From the cell containing the given text, extract its center point as (X, Y) coordinate. 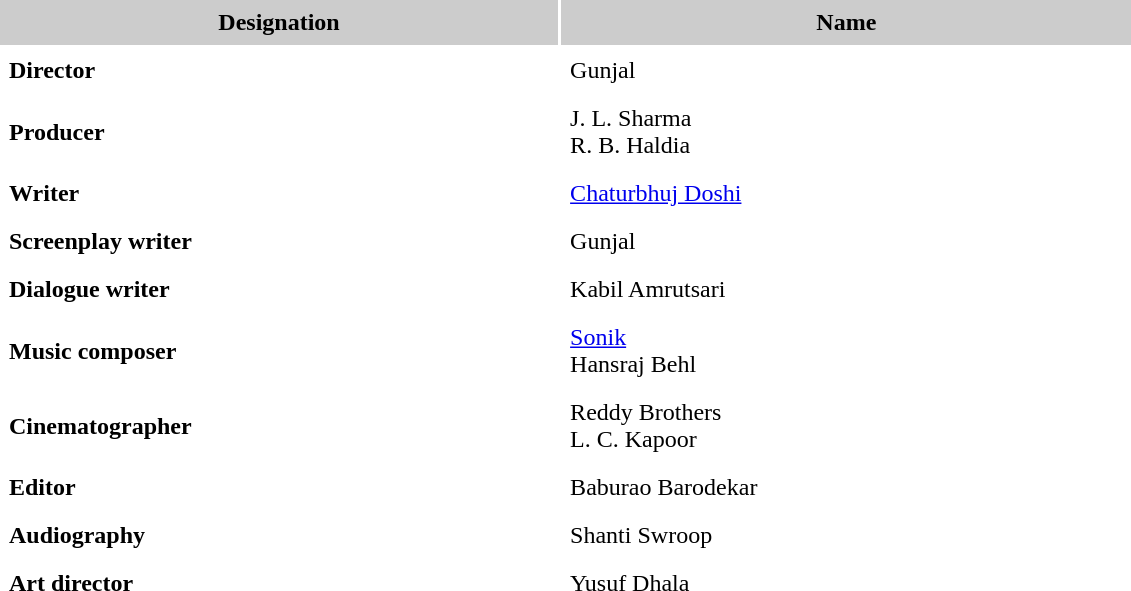
Shanti Swroop (846, 536)
Editor (279, 488)
Producer (279, 132)
SonikHansraj Behl (846, 351)
Name (846, 22)
Director (279, 70)
Music composer (279, 351)
Cinematographer (279, 426)
Screenplay writer (279, 242)
Chaturbhuj Doshi (846, 194)
Baburao Barodekar (846, 488)
Dialogue writer (279, 290)
Kabil Amrutsari (846, 290)
Designation (279, 22)
Reddy BrothersL. C. Kapoor (846, 426)
Audiography (279, 536)
Writer (279, 194)
J. L. SharmaR. B. Haldia (846, 132)
